Return (x, y) of the center of cell containing provided text 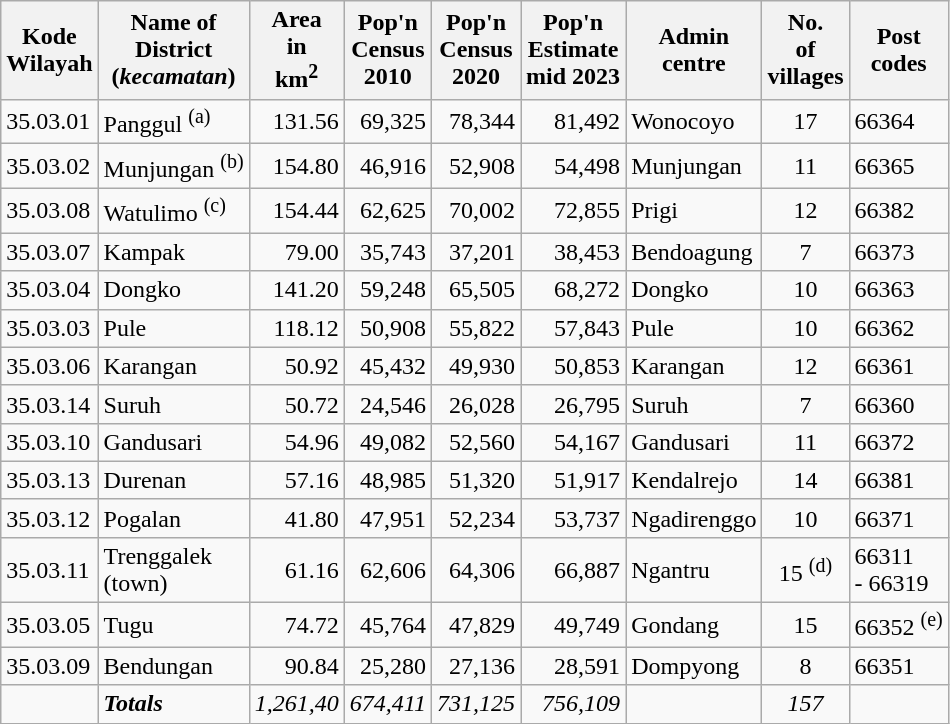
72,855 (574, 210)
35.03.14 (50, 404)
35.03.04 (50, 290)
8 (806, 666)
25,280 (388, 666)
Munjungan (694, 166)
756,109 (574, 704)
49,082 (388, 442)
45,432 (388, 366)
66371 (898, 518)
68,272 (574, 290)
57.16 (296, 480)
Watulimo (c) (174, 210)
66360 (898, 404)
53,737 (574, 518)
26,795 (574, 404)
65,505 (476, 290)
35.03.11 (50, 570)
62,625 (388, 210)
Munjungan (b) (174, 166)
28,591 (574, 666)
61.16 (296, 570)
57,843 (574, 328)
46,916 (388, 166)
66372 (898, 442)
66352 (e) (898, 626)
Wonocoyo (694, 122)
118.12 (296, 328)
Prigi (694, 210)
66364 (898, 122)
35.03.09 (50, 666)
47,951 (388, 518)
141.20 (296, 290)
35.03.10 (50, 442)
59,248 (388, 290)
Ngantru (694, 570)
Trenggalek (town) (174, 570)
70,002 (476, 210)
52,234 (476, 518)
Bendungan (174, 666)
50,908 (388, 328)
78,344 (476, 122)
45,764 (388, 626)
66362 (898, 328)
41.80 (296, 518)
35.03.12 (50, 518)
1,261,40 (296, 704)
69,325 (388, 122)
35.03.01 (50, 122)
Pop'nCensus2020 (476, 50)
Panggul (a) (174, 122)
Tugu (174, 626)
49,749 (574, 626)
66311- 66319 (898, 570)
52,908 (476, 166)
55,822 (476, 328)
731,125 (476, 704)
66351 (898, 666)
54,167 (574, 442)
674,411 (388, 704)
Durenan (174, 480)
Pop'nEstimatemid 2023 (574, 50)
Pogalan (174, 518)
66363 (898, 290)
15 (806, 626)
49,930 (476, 366)
154.44 (296, 210)
35.03.06 (50, 366)
66382 (898, 210)
Ngadirenggo (694, 518)
66361 (898, 366)
157 (806, 704)
74.72 (296, 626)
35.03.08 (50, 210)
81,492 (574, 122)
37,201 (476, 252)
27,136 (476, 666)
24,546 (388, 404)
47,829 (476, 626)
Area in km2 (296, 50)
Totals (174, 704)
50,853 (574, 366)
14 (806, 480)
35.03.05 (50, 626)
35.03.03 (50, 328)
50.92 (296, 366)
Pop'nCensus2010 (388, 50)
54,498 (574, 166)
35.03.13 (50, 480)
35.03.02 (50, 166)
66373 (898, 252)
15 (d) (806, 570)
154.80 (296, 166)
Kode Wilayah (50, 50)
131.56 (296, 122)
38,453 (574, 252)
79.00 (296, 252)
Name ofDistrict(kecamatan) (174, 50)
17 (806, 122)
Postcodes (898, 50)
Kendalrejo (694, 480)
54.96 (296, 442)
50.72 (296, 404)
52,560 (476, 442)
Dompyong (694, 666)
Gondang (694, 626)
35,743 (388, 252)
64,306 (476, 570)
66365 (898, 166)
No. ofvillages (806, 50)
51,917 (574, 480)
Admincentre (694, 50)
Bendoagung (694, 252)
51,320 (476, 480)
35.03.07 (50, 252)
66381 (898, 480)
90.84 (296, 666)
66,887 (574, 570)
Kampak (174, 252)
48,985 (388, 480)
26,028 (476, 404)
62,606 (388, 570)
